Determine the [X, Y] coordinate at the center of the cell enclosing the given text.  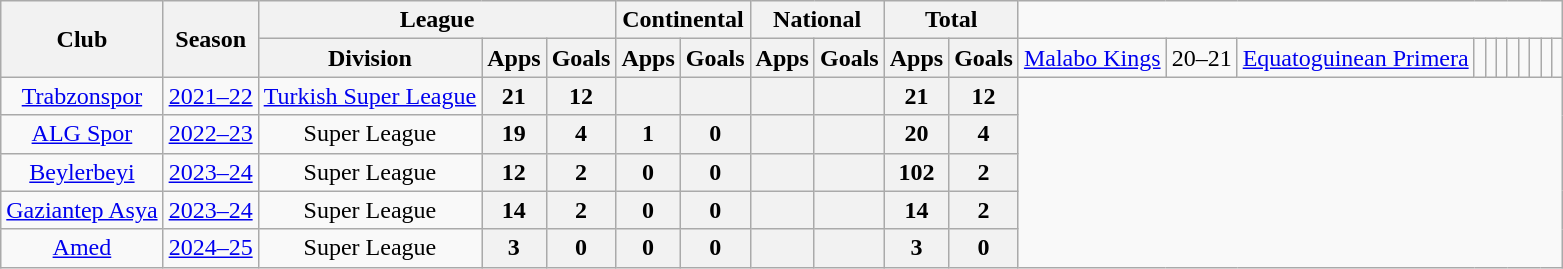
20–21 [1202, 58]
Equatoguinean Primera [1356, 58]
Continental [683, 20]
Division [370, 58]
Beylerbeyi [82, 172]
Trabzonspor [82, 96]
Amed [82, 248]
ALG Spor [82, 134]
2022–23 [210, 134]
Gaziantep Asya [82, 210]
Turkish Super League [370, 96]
League [437, 20]
19 [514, 134]
Malabo Kings [1092, 58]
Club [82, 39]
Total [951, 20]
20 [916, 134]
102 [916, 172]
2024–25 [210, 248]
2021–22 [210, 96]
1 [648, 134]
Season [210, 39]
National [817, 20]
